From the cell containing the given text, extract its center point as [x, y] coordinate. 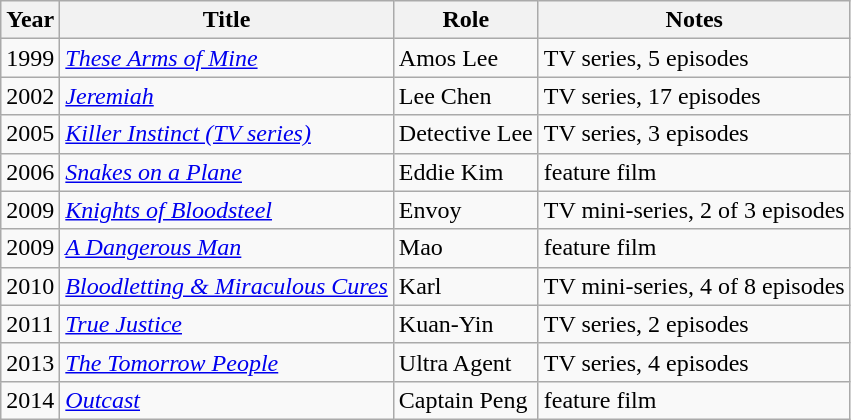
TV mini-series, 4 of 8 episodes [694, 286]
Ultra Agent [466, 362]
Year [30, 20]
2005 [30, 134]
True Justice [226, 324]
1999 [30, 58]
2006 [30, 172]
Mao [466, 248]
Captain Peng [466, 400]
Jeremiah [226, 96]
These Arms of Mine [226, 58]
Outcast [226, 400]
Envoy [466, 210]
Karl [466, 286]
2013 [30, 362]
TV series, 5 episodes [694, 58]
Eddie Kim [466, 172]
Knights of Bloodsteel [226, 210]
The Tomorrow People [226, 362]
TV series, 3 episodes [694, 134]
TV series, 17 episodes [694, 96]
A Dangerous Man [226, 248]
TV mini-series, 2 of 3 episodes [694, 210]
2014 [30, 400]
Role [466, 20]
Detective Lee [466, 134]
Amos Lee [466, 58]
Lee Chen [466, 96]
TV series, 2 episodes [694, 324]
TV series, 4 episodes [694, 362]
2002 [30, 96]
Bloodletting & Miraculous Cures [226, 286]
Kuan-Yin [466, 324]
2011 [30, 324]
2010 [30, 286]
Snakes on a Plane [226, 172]
Killer Instinct (TV series) [226, 134]
Title [226, 20]
Notes [694, 20]
